Pinpoint the cell where the given text exists, returning its (X, Y) midpoint coordinate. 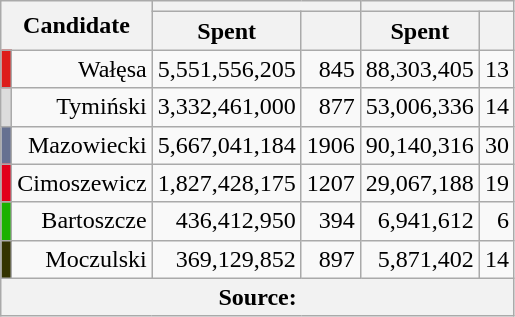
3,332,461,000 (226, 107)
6,941,612 (420, 221)
19 (496, 183)
845 (330, 69)
53,006,336 (420, 107)
Wałęsa (82, 69)
5,667,041,184 (226, 145)
6 (496, 221)
Candidate (76, 26)
897 (330, 259)
877 (330, 107)
369,129,852 (226, 259)
Mazowiecki (82, 145)
5,551,556,205 (226, 69)
Tymiński (82, 107)
Moczulski (82, 259)
13 (496, 69)
1906 (330, 145)
436,412,950 (226, 221)
Bartoszcze (82, 221)
394 (330, 221)
5,871,402 (420, 259)
88,303,405 (420, 69)
30 (496, 145)
Cimoszewicz (82, 183)
1,827,428,175 (226, 183)
1207 (330, 183)
29,067,188 (420, 183)
Source: (258, 297)
90,140,316 (420, 145)
